Locate the cell with the specified text and output its (x, y) center coordinate. 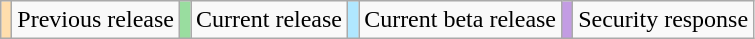
Current beta release (460, 20)
Current release (270, 20)
Security response (664, 20)
Previous release (96, 20)
